Output the (X, Y) coordinate of the center of the cell containing the given text.  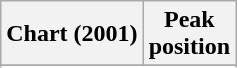
Peakposition (189, 34)
Chart (2001) (72, 34)
